Search for the cell housing the specified text and yield its (X, Y) center coordinate. 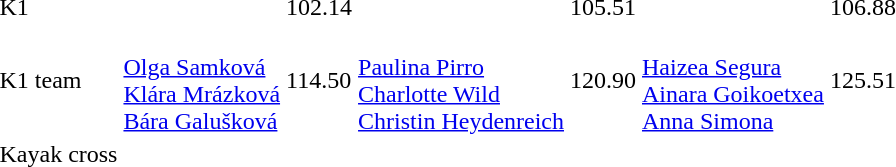
Olga SamkováKlára MrázkováBára Galušková (202, 80)
114.50 (320, 80)
Haizea SeguraAinara GoikoetxeaAnna Simona (732, 80)
120.90 (602, 80)
Paulina PirroCharlotte WildChristin Heydenreich (462, 80)
